Output the [X, Y] coordinate of the center of the cell containing the given text.  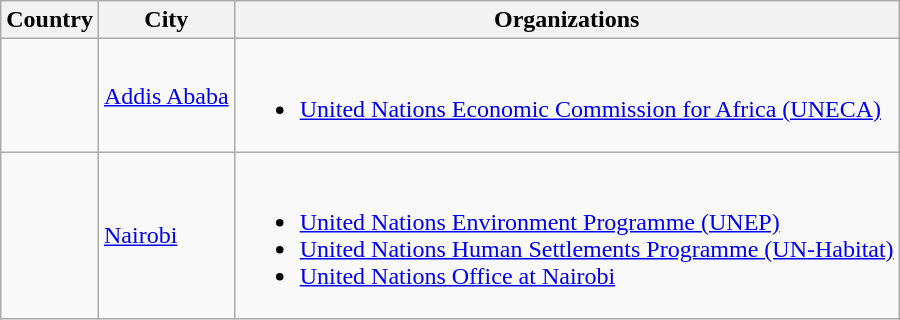
Country [50, 20]
Addis Ababa [166, 96]
United Nations Environment Programme (UNEP)United Nations Human Settlements Programme (UN-Habitat)United Nations Office at Nairobi [566, 236]
United Nations Economic Commission for Africa (UNECA) [566, 96]
Organizations [566, 20]
Nairobi [166, 236]
City [166, 20]
